Return [X, Y] of the center of cell containing provided text 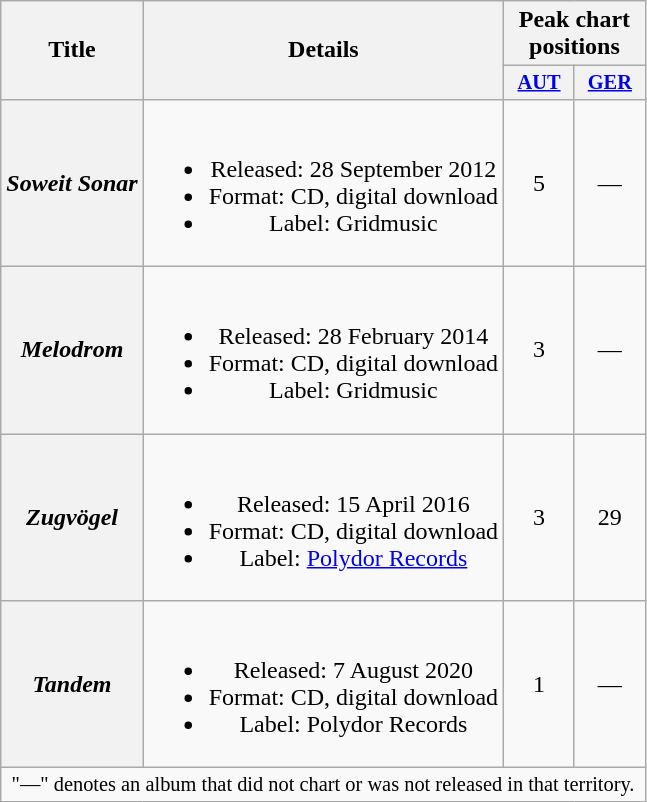
AUT [540, 83]
Tandem [72, 684]
Zugvögel [72, 518]
5 [540, 182]
Melodrom [72, 350]
Soweit Sonar [72, 182]
"—" denotes an album that did not chart or was not released in that territory. [324, 785]
Released: 15 April 2016Format: CD, digital downloadLabel: Polydor Records [323, 518]
Released: 7 August 2020Format: CD, digital downloadLabel: Polydor Records [323, 684]
Released: 28 September 2012Format: CD, digital downloadLabel: Gridmusic [323, 182]
1 [540, 684]
Details [323, 50]
Peak chart positions [575, 34]
Title [72, 50]
Released: 28 February 2014Format: CD, digital downloadLabel: Gridmusic [323, 350]
29 [610, 518]
GER [610, 83]
